Output the (X, Y) coordinate of the center of the cell containing the given text.  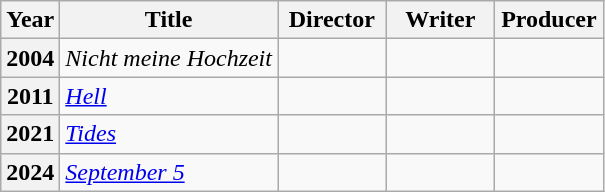
Tides (169, 134)
Writer (440, 20)
Director (332, 20)
Year (30, 20)
2024 (30, 172)
2011 (30, 96)
Title (169, 20)
Producer (550, 20)
2021 (30, 134)
September 5 (169, 172)
Hell (169, 96)
2004 (30, 58)
Nicht meine Hochzeit (169, 58)
